Provide the (X, Y) coordinate of the cell's center where the given text is located.  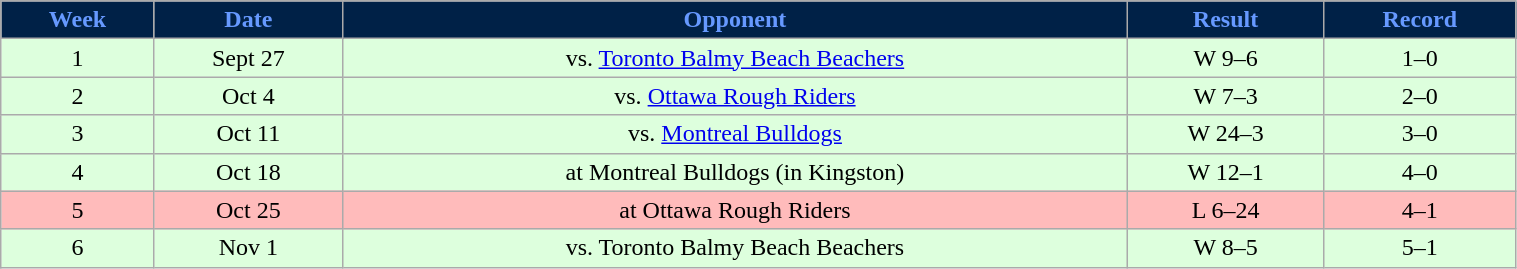
Oct 4 (248, 96)
L 6–24 (1226, 210)
6 (78, 248)
Opponent (734, 20)
4–0 (1420, 172)
W 8–5 (1226, 248)
Date (248, 20)
Result (1226, 20)
vs. Montreal Bulldogs (734, 134)
5 (78, 210)
1–0 (1420, 58)
3–0 (1420, 134)
2–0 (1420, 96)
4–1 (1420, 210)
Sept 27 (248, 58)
1 (78, 58)
4 (78, 172)
W 9–6 (1226, 58)
vs. Ottawa Rough Riders (734, 96)
Nov 1 (248, 248)
Oct 25 (248, 210)
W 7–3 (1226, 96)
W 12–1 (1226, 172)
Record (1420, 20)
Oct 18 (248, 172)
at Ottawa Rough Riders (734, 210)
3 (78, 134)
2 (78, 96)
5–1 (1420, 248)
at Montreal Bulldogs (in Kingston) (734, 172)
Week (78, 20)
Oct 11 (248, 134)
W 24–3 (1226, 134)
